Detect which cell encompasses the target text, then output its [x, y] center coordinate. 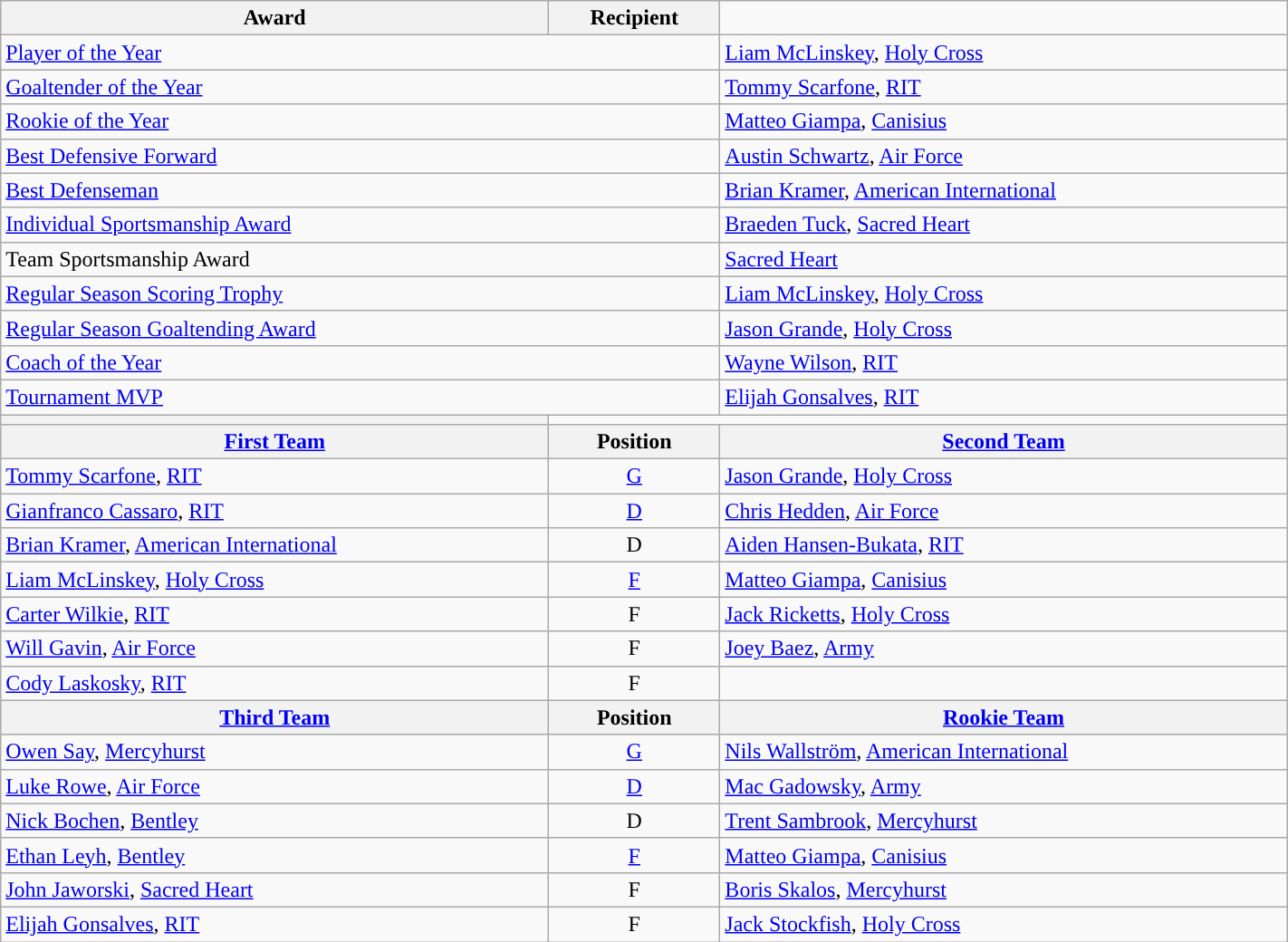
Joey Baez, Army [1004, 649]
Recipient [634, 18]
Tournament MVP [360, 397]
Will Gavin, Air Force [275, 649]
Luke Rowe, Air Force [275, 786]
Owen Say, Mercyhurst [275, 752]
Austin Schwartz, Air Force [1004, 156]
Rookie Team [1004, 717]
Jack Ricketts, Holy Cross [1004, 614]
Chris Hedden, Air Force [1004, 511]
Boris Skalos, Mercyhurst [1004, 889]
Sacred Heart [1004, 259]
Player of the Year [360, 53]
Aiden Hansen-Bukata, RIT [1004, 545]
John Jaworski, Sacred Heart [275, 889]
Team Sportsmanship Award [360, 259]
Best Defensive Forward [360, 156]
Braeden Tuck, Sacred Heart [1004, 225]
Wayne Wilson, RIT [1004, 362]
Trent Sambrook, Mercyhurst [1004, 821]
Mac Gadowsky, Army [1004, 786]
Jack Stockfish, Holy Cross [1004, 924]
Second Team [1004, 442]
Best Defenseman [360, 190]
First Team [275, 442]
Ethan Leyh, Bentley [275, 855]
Gianfranco Cassaro, RIT [275, 511]
Award [275, 18]
Cody Laskosky, RIT [275, 683]
Third Team [275, 717]
Regular Season Scoring Trophy [360, 293]
Nils Wallström, American International [1004, 752]
Coach of the Year [360, 362]
Carter Wilkie, RIT [275, 614]
Regular Season Goaltending Award [360, 328]
Rookie of the Year [360, 121]
Goaltender of the Year [360, 87]
Individual Sportsmanship Award [360, 225]
Nick Bochen, Bentley [275, 821]
